Return [x, y] of the center of cell containing provided text 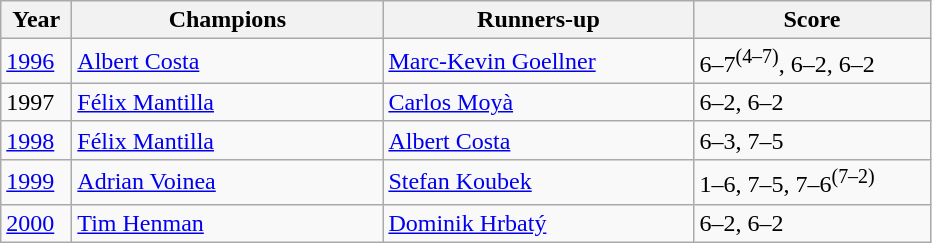
Runners-up [538, 20]
Stefan Koubek [538, 182]
2000 [36, 223]
6–7(4–7), 6–2, 6–2 [812, 62]
Adrian Voinea [228, 182]
1–6, 7–5, 7–6(7–2) [812, 182]
1997 [36, 102]
Dominik Hrbatý [538, 223]
Carlos Moyà [538, 102]
1998 [36, 140]
Marc-Kevin Goellner [538, 62]
Champions [228, 20]
1999 [36, 182]
1996 [36, 62]
Tim Henman [228, 223]
Year [36, 20]
Score [812, 20]
6–3, 7–5 [812, 140]
